Pinpoint the cell where the given text exists, returning its [x, y] midpoint coordinate. 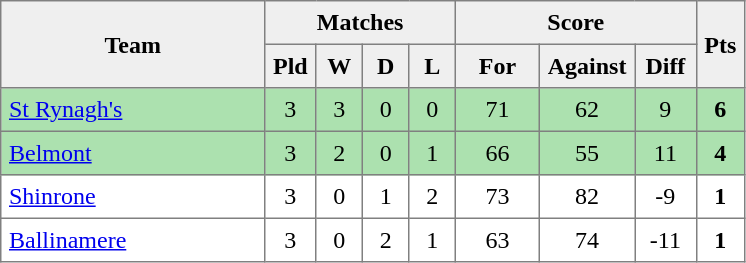
Pld [290, 66]
Shinrone [133, 197]
62 [586, 110]
66 [497, 153]
82 [586, 197]
11 [666, 153]
73 [497, 197]
-11 [666, 240]
Pts [720, 44]
9 [666, 110]
Score [576, 23]
W [339, 66]
Team [133, 44]
Diff [666, 66]
Against [586, 66]
74 [586, 240]
Belmont [133, 153]
For [497, 66]
71 [497, 110]
4 [720, 153]
6 [720, 110]
55 [586, 153]
-9 [666, 197]
Ballinamere [133, 240]
D [385, 66]
63 [497, 240]
L [432, 66]
Matches [360, 23]
St Rynagh's [133, 110]
